Output the [x, y] coordinate of the center of the cell containing the given text.  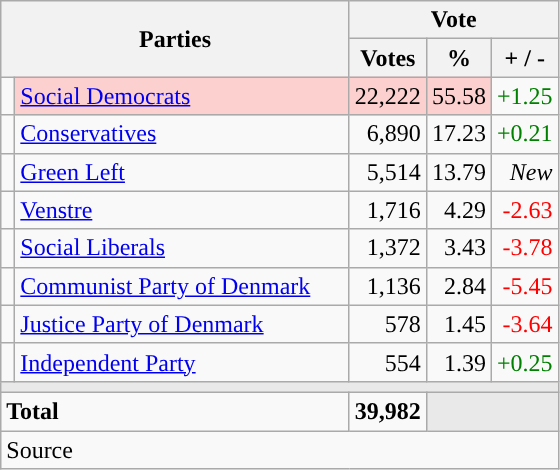
Parties [176, 39]
New [524, 172]
Social Democrats [182, 96]
Communist Party of Denmark [182, 286]
-5.45 [524, 286]
1,372 [388, 248]
% [458, 58]
2.84 [458, 286]
55.58 [458, 96]
22,222 [388, 96]
3.43 [458, 248]
Venstre [182, 210]
5,514 [388, 172]
1.45 [458, 324]
17.23 [458, 134]
Conservatives [182, 134]
Votes [388, 58]
1.39 [458, 362]
+1.25 [524, 96]
554 [388, 362]
1,716 [388, 210]
Social Liberals [182, 248]
13.79 [458, 172]
Source [280, 449]
Vote [454, 20]
4.29 [458, 210]
6,890 [388, 134]
Justice Party of Denmark [182, 324]
578 [388, 324]
Green Left [182, 172]
+ / - [524, 58]
-2.63 [524, 210]
+0.21 [524, 134]
Independent Party [182, 362]
39,982 [388, 411]
-3.78 [524, 248]
Total [176, 411]
+0.25 [524, 362]
1,136 [388, 286]
-3.64 [524, 324]
